Provide the (x, y) coordinate of the cell's center where the given text is located.  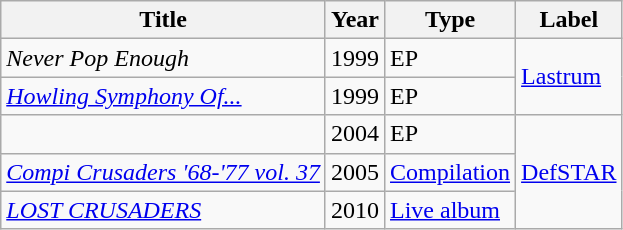
Howling Symphony Of... (164, 96)
Year (354, 20)
2010 (354, 210)
Never Pop Enough (164, 58)
Lastrum (569, 77)
LOST CRUSADERS (164, 210)
Compi Crusaders '68-'77 vol. 37 (164, 172)
Type (450, 20)
Label (569, 20)
Title (164, 20)
Compilation (450, 172)
2004 (354, 134)
Live album (450, 210)
2005 (354, 172)
DefSTAR (569, 172)
